Return (X, Y) of the center of cell containing provided text 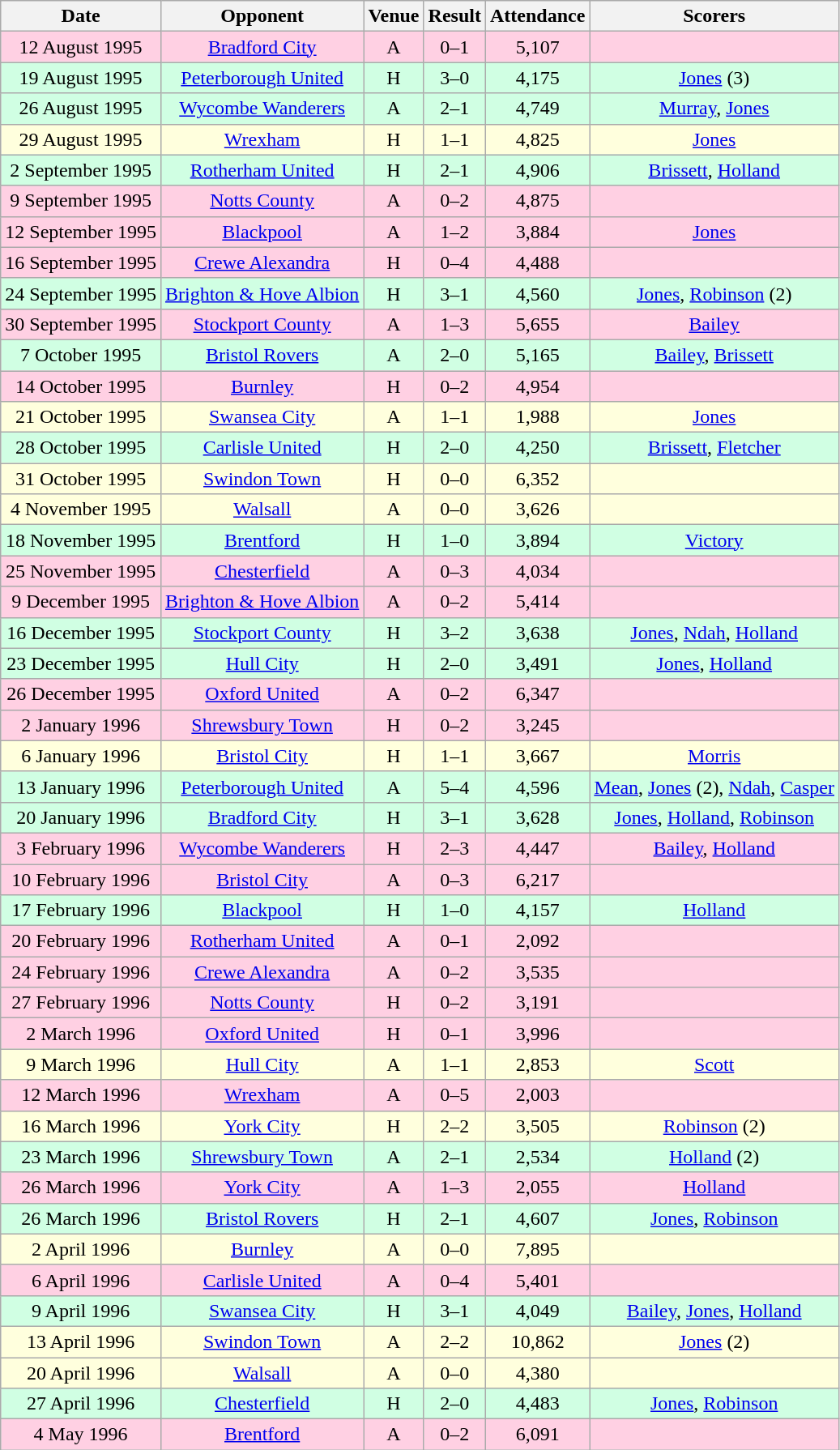
4 May 1996 (81, 1435)
Jones, Holland (714, 663)
Morris (714, 756)
5,165 (537, 355)
24 February 1996 (81, 972)
Jones (3) (714, 78)
3,535 (537, 972)
4,954 (537, 386)
16 March 1996 (81, 1126)
3,245 (537, 725)
14 October 1995 (81, 386)
Jones, Holland, Robinson (714, 817)
13 January 1996 (81, 787)
4,607 (537, 1218)
Scorers (714, 16)
21 October 1995 (81, 417)
Opponent (262, 16)
25 November 1995 (81, 571)
2,055 (537, 1188)
4,049 (537, 1311)
Scott (714, 1064)
Result (454, 16)
9 April 1996 (81, 1311)
4,906 (537, 170)
5,107 (537, 47)
26 December 1995 (81, 694)
Victory (714, 540)
13 April 1996 (81, 1341)
2–3 (454, 848)
4,749 (537, 109)
Holland (2) (714, 1157)
3,894 (537, 540)
4,175 (537, 78)
4,483 (537, 1404)
3,626 (537, 510)
6,352 (537, 479)
2 April 1996 (81, 1249)
4,596 (537, 787)
Bailey (714, 324)
12 March 1996 (81, 1095)
Robinson (2) (714, 1126)
5,414 (537, 602)
29 August 1995 (81, 139)
2,853 (537, 1064)
12 August 1995 (81, 47)
2,003 (537, 1095)
3,191 (537, 1003)
7 October 1995 (81, 355)
9 September 1995 (81, 201)
12 September 1995 (81, 232)
3,505 (537, 1126)
2,534 (537, 1157)
19 August 1995 (81, 78)
3,884 (537, 232)
4,250 (537, 448)
Jones, Ndah, Holland (714, 633)
27 April 1996 (81, 1404)
16 December 1995 (81, 633)
20 January 1996 (81, 817)
Venue (394, 16)
3,667 (537, 756)
4,034 (537, 571)
5,401 (537, 1280)
4 November 1995 (81, 510)
10,862 (537, 1341)
30 September 1995 (81, 324)
1,988 (537, 417)
6,091 (537, 1435)
23 December 1995 (81, 663)
2 September 1995 (81, 170)
6,347 (537, 694)
3,628 (537, 817)
3–2 (454, 633)
24 September 1995 (81, 293)
0–5 (454, 1095)
27 February 1996 (81, 1003)
3,491 (537, 663)
7,895 (537, 1249)
1–2 (454, 232)
26 August 1995 (81, 109)
Jones, Robinson (2) (714, 293)
5–4 (454, 787)
2,092 (537, 941)
4,825 (537, 139)
5,655 (537, 324)
31 October 1995 (81, 479)
3–0 (454, 78)
Bailey, Holland (714, 848)
2 January 1996 (81, 725)
4,447 (537, 848)
6,217 (537, 879)
Bailey, Jones, Holland (714, 1311)
4,380 (537, 1373)
18 November 1995 (81, 540)
23 March 1996 (81, 1157)
2 March 1996 (81, 1034)
Jones (2) (714, 1341)
20 April 1996 (81, 1373)
Brissett, Fletcher (714, 448)
3,638 (537, 633)
10 February 1996 (81, 879)
16 September 1995 (81, 262)
3,996 (537, 1034)
Brissett, Holland (714, 170)
Bailey, Brissett (714, 355)
Murray, Jones (714, 109)
Date (81, 16)
9 March 1996 (81, 1064)
Attendance (537, 16)
17 February 1996 (81, 911)
4,560 (537, 293)
Mean, Jones (2), Ndah, Casper (714, 787)
6 April 1996 (81, 1280)
4,875 (537, 201)
9 December 1995 (81, 602)
28 October 1995 (81, 448)
4,157 (537, 911)
6 January 1996 (81, 756)
4,488 (537, 262)
20 February 1996 (81, 941)
3 February 1996 (81, 848)
